Search for the cell housing the specified text and yield its [x, y] center coordinate. 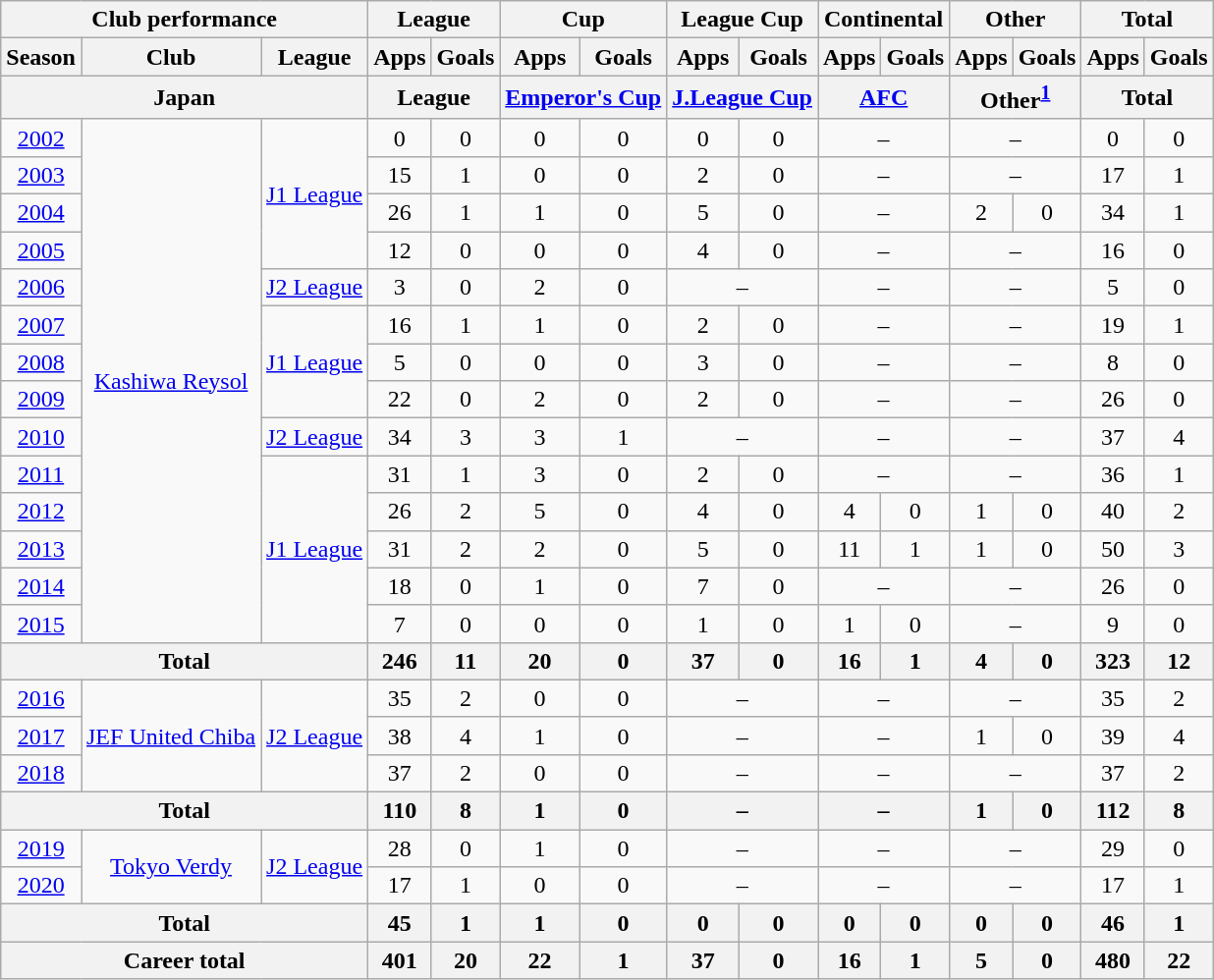
Continental [883, 20]
246 [400, 661]
League Cup [743, 20]
2014 [41, 586]
Career total [185, 960]
2016 [41, 698]
110 [400, 811]
2007 [41, 325]
45 [400, 923]
112 [1113, 811]
401 [400, 960]
2003 [41, 175]
Kashiwa Reysol [171, 381]
Japan [185, 98]
J.League Cup [743, 98]
2018 [41, 773]
2005 [41, 250]
Other [1016, 20]
2017 [41, 735]
18 [400, 586]
19 [1113, 325]
2009 [41, 400]
28 [400, 848]
36 [1113, 474]
9 [1113, 624]
2002 [41, 137]
15 [400, 175]
2015 [41, 624]
29 [1113, 848]
39 [1113, 735]
2006 [41, 288]
38 [400, 735]
Season [41, 57]
2012 [41, 512]
40 [1113, 512]
2019 [41, 848]
Emperor's Cup [583, 98]
AFC [883, 98]
46 [1113, 923]
2011 [41, 474]
JEF United Chiba [171, 735]
480 [1113, 960]
50 [1113, 549]
Club [171, 57]
Club performance [185, 20]
2020 [41, 886]
323 [1113, 661]
2004 [41, 213]
2010 [41, 437]
2013 [41, 549]
Cup [583, 20]
Tokyo Verdy [171, 867]
2008 [41, 362]
Other1 [1016, 98]
